Provide the (x, y) coordinate of the cell's center where the given text is located.  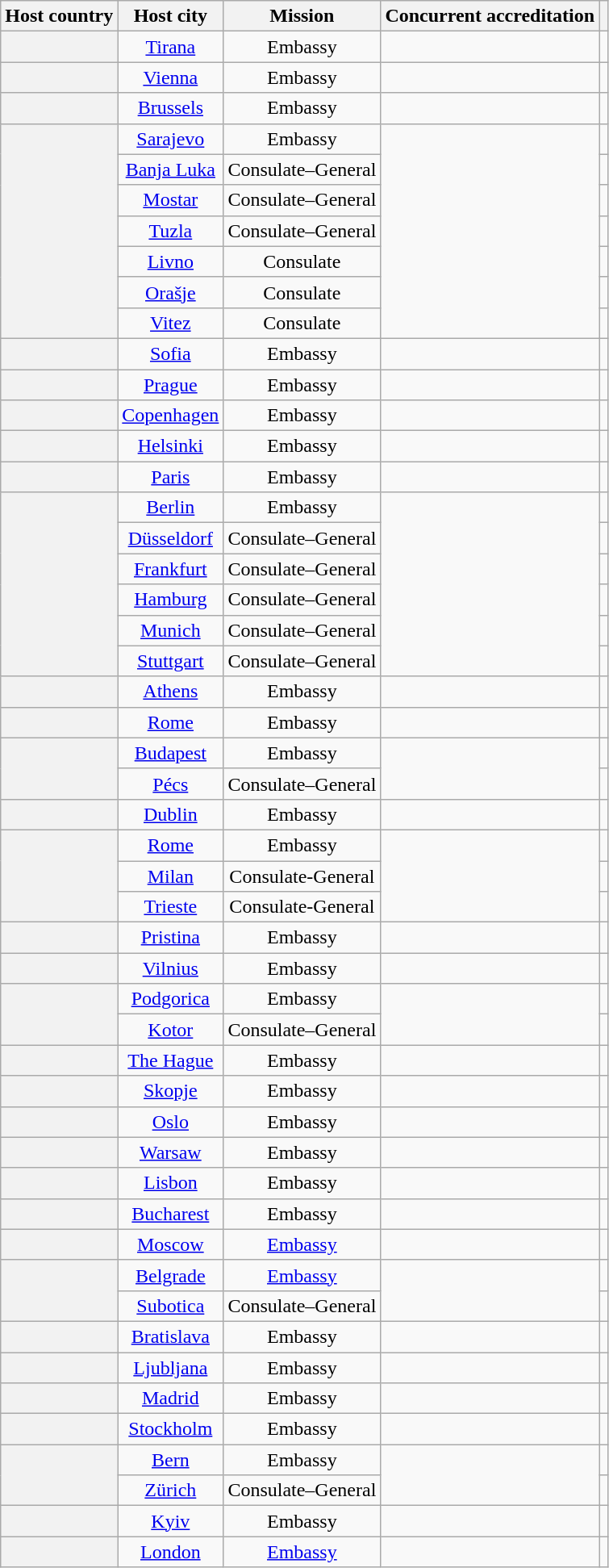
Host country (60, 16)
Vilnius (171, 968)
Lisbon (171, 1183)
Frankfurt (171, 569)
Subotica (171, 1306)
Mission (302, 16)
Mostar (171, 200)
Tuzla (171, 231)
Sofia (171, 353)
Stockholm (171, 1429)
Banja Luka (171, 169)
Bern (171, 1460)
Dublin (171, 814)
Concurrent accreditation (490, 16)
Hamburg (171, 600)
Athens (171, 692)
Bratislava (171, 1336)
Sarajevo (171, 139)
Kotor (171, 1030)
Prague (171, 385)
London (171, 1552)
Vienna (171, 77)
Paris (171, 477)
Munich (171, 630)
Pristina (171, 938)
Pécs (171, 784)
Host city (171, 16)
Moscow (171, 1244)
Bucharest (171, 1214)
Livno (171, 261)
Podgorica (171, 999)
Helsinki (171, 446)
Vitez (171, 323)
Orašje (171, 292)
Milan (171, 876)
Skopje (171, 1091)
Zürich (171, 1491)
Madrid (171, 1399)
Düsseldorf (171, 538)
Brussels (171, 108)
Kyiv (171, 1521)
Stuttgart (171, 661)
Berlin (171, 508)
Belgrade (171, 1275)
Warsaw (171, 1152)
Budapest (171, 753)
Ljubljana (171, 1368)
Copenhagen (171, 416)
Tirana (171, 47)
The Hague (171, 1060)
Oslo (171, 1122)
Trieste (171, 907)
